Capture the cell that displays the provided text and extract its (x, y) central coordinate. 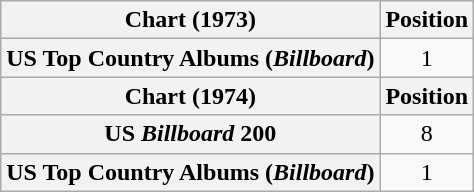
Chart (1973) (190, 20)
8 (427, 134)
Chart (1974) (190, 96)
US Billboard 200 (190, 134)
